From the cell containing the given text, extract its center point as (x, y) coordinate. 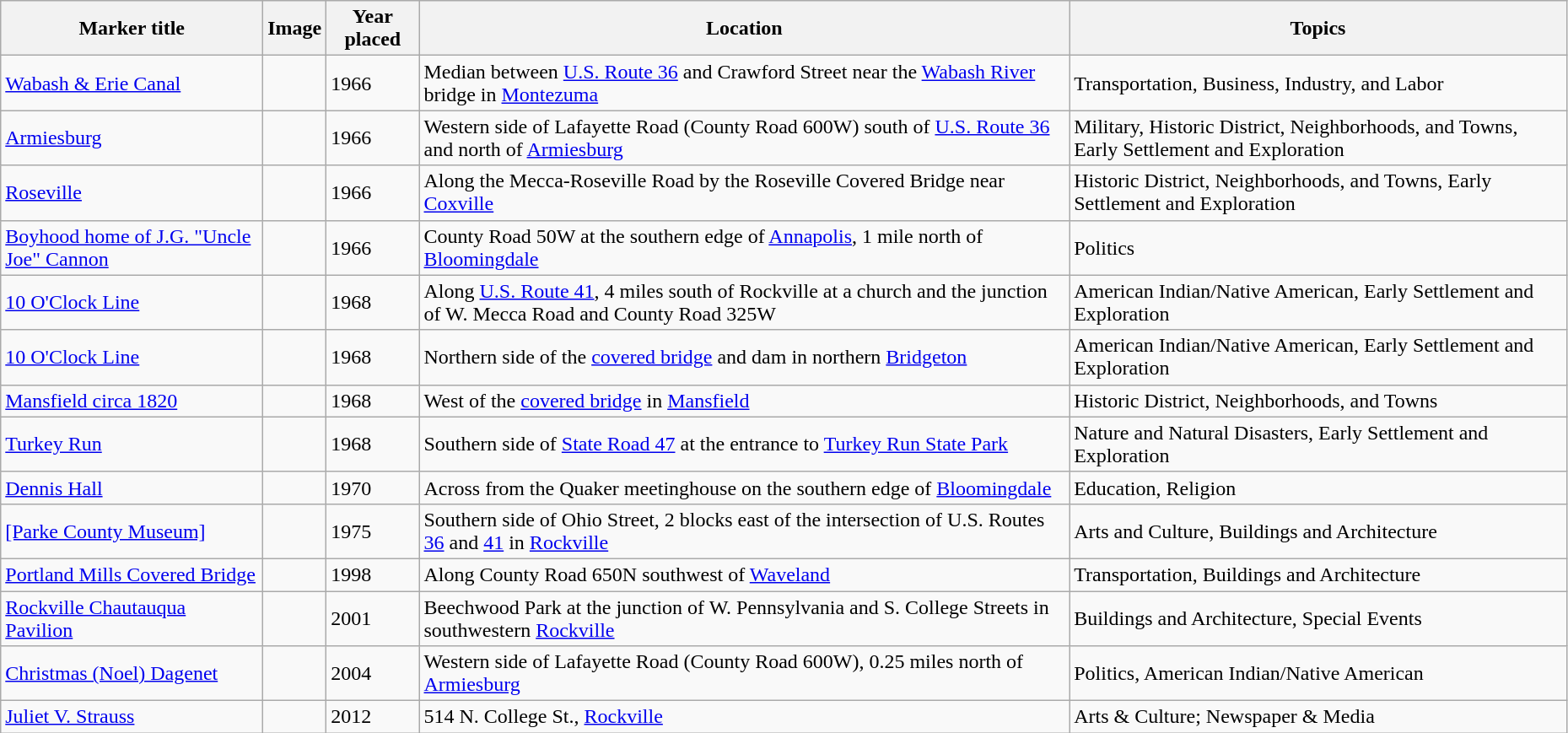
2004 (373, 673)
Along the Mecca-Roseville Road by the Roseville Covered Bridge near Coxville (744, 192)
Along U.S. Route 41, 4 miles south of Rockville at a church and the junction of W. Mecca Road and County Road 325W (744, 302)
County Road 50W at the southern edge of Annapolis, 1 mile north of Bloomingdale (744, 248)
Transportation, Business, Industry, and Labor (1318, 83)
Transportation, Buildings and Architecture (1318, 574)
Historic District, Neighborhoods, and Towns (1318, 401)
Arts & Culture; Newspaper & Media (1318, 717)
Western side of Lafayette Road (County Road 600W) south of U.S. Route 36 and north of Armiesburg (744, 138)
Median between U.S. Route 36 and Crawford Street near the Wabash River bridge in Montezuma (744, 83)
Military, Historic District, Neighborhoods, and Towns, Early Settlement and Exploration (1318, 138)
Along County Road 650N southwest of Waveland (744, 574)
Arts and Culture, Buildings and Architecture (1318, 531)
Portland Mills Covered Bridge (132, 574)
514 N. College St., Rockville (744, 717)
1998 (373, 574)
Western side of Lafayette Road (County Road 600W), 0.25 miles north of Armiesburg (744, 673)
Southern side of State Road 47 at the entrance to Turkey Run State Park (744, 444)
Juliet V. Strauss (132, 717)
West of the covered bridge in Mansfield (744, 401)
Image (295, 29)
Wabash & Erie Canal (132, 83)
Marker title (132, 29)
Southern side of Ohio Street, 2 blocks east of the intersection of U.S. Routes 36 and 41 in Rockville (744, 531)
1970 (373, 488)
Buildings and Architecture, Special Events (1318, 617)
Turkey Run (132, 444)
Christmas (Noel) Dagenet (132, 673)
Rockville Chautauqua Pavilion (132, 617)
1975 (373, 531)
Topics (1318, 29)
Education, Religion (1318, 488)
Mansfield circa 1820 (132, 401)
Location (744, 29)
Dennis Hall (132, 488)
Year placed (373, 29)
2001 (373, 617)
Beechwood Park at the junction of W. Pennsylvania and S. College Streets in southwestern Rockville (744, 617)
2012 (373, 717)
Nature and Natural Disasters, Early Settlement and Exploration (1318, 444)
Across from the Quaker meetinghouse on the southern edge of Bloomingdale (744, 488)
Boyhood home of J.G. "Uncle Joe" Cannon (132, 248)
Politics, American Indian/Native American (1318, 673)
Northern side of the covered bridge and dam in northern Bridgeton (744, 358)
Armiesburg (132, 138)
Roseville (132, 192)
Politics (1318, 248)
Historic District, Neighborhoods, and Towns, Early Settlement and Exploration (1318, 192)
[Parke County Museum] (132, 531)
